Return [X, Y] of the center of cell containing provided text 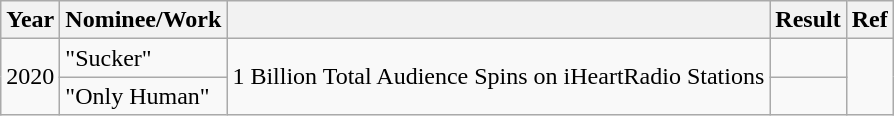
"Only Human" [144, 96]
Ref [870, 20]
Nominee/Work [144, 20]
2020 [30, 77]
"Sucker" [144, 58]
Result [808, 20]
1 Billion Total Audience Spins on iHeartRadio Stations [498, 77]
Year [30, 20]
